Extract the (X, Y) coordinate from the center of the cell holding the provided text.  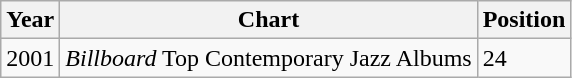
Year (30, 20)
Billboard Top Contemporary Jazz Albums (268, 58)
24 (524, 58)
2001 (30, 58)
Chart (268, 20)
Position (524, 20)
